From the cell containing the given text, extract its center point as (x, y) coordinate. 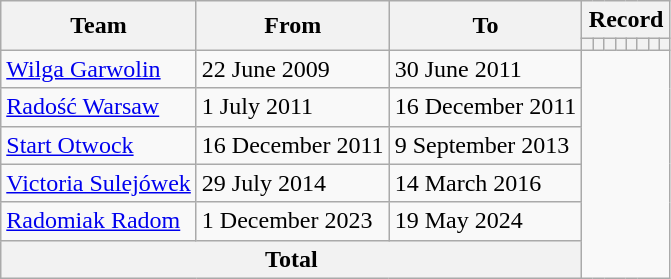
30 June 2011 (486, 69)
From (292, 26)
Radomiak Radom (99, 221)
Victoria Sulejówek (99, 183)
Record (626, 20)
Radość Warsaw (99, 107)
22 June 2009 (292, 69)
Total (292, 259)
1 July 2011 (292, 107)
Start Otwock (99, 145)
29 July 2014 (292, 183)
Wilga Garwolin (99, 69)
19 May 2024 (486, 221)
Team (99, 26)
To (486, 26)
9 September 2013 (486, 145)
14 March 2016 (486, 183)
1 December 2023 (292, 221)
